From the cell containing the given text, extract its center point as (x, y) coordinate. 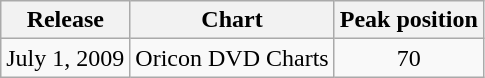
Chart (232, 20)
70 (408, 58)
Oricon DVD Charts (232, 58)
Peak position (408, 20)
Release (66, 20)
July 1, 2009 (66, 58)
